Detect which cell encompasses the target text, then output its [x, y] center coordinate. 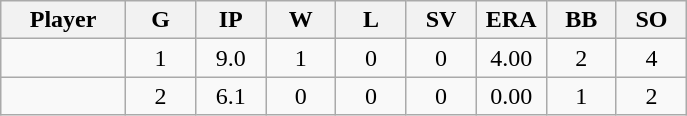
BB [581, 20]
IP [231, 20]
SO [651, 20]
0.00 [511, 96]
ERA [511, 20]
SV [441, 20]
Player [64, 20]
W [301, 20]
L [371, 20]
4.00 [511, 58]
6.1 [231, 96]
G [160, 20]
4 [651, 58]
9.0 [231, 58]
